Identify which cell holds the provided text, then report its [x, y] central coordinate. 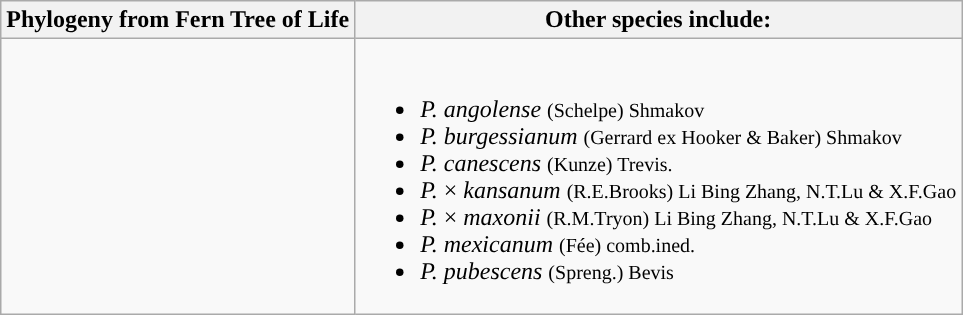
Other species include: [658, 20]
Phylogeny from Fern Tree of Life [178, 20]
